For the text-containing cell, return its midpoint in [x, y] coordinate format. 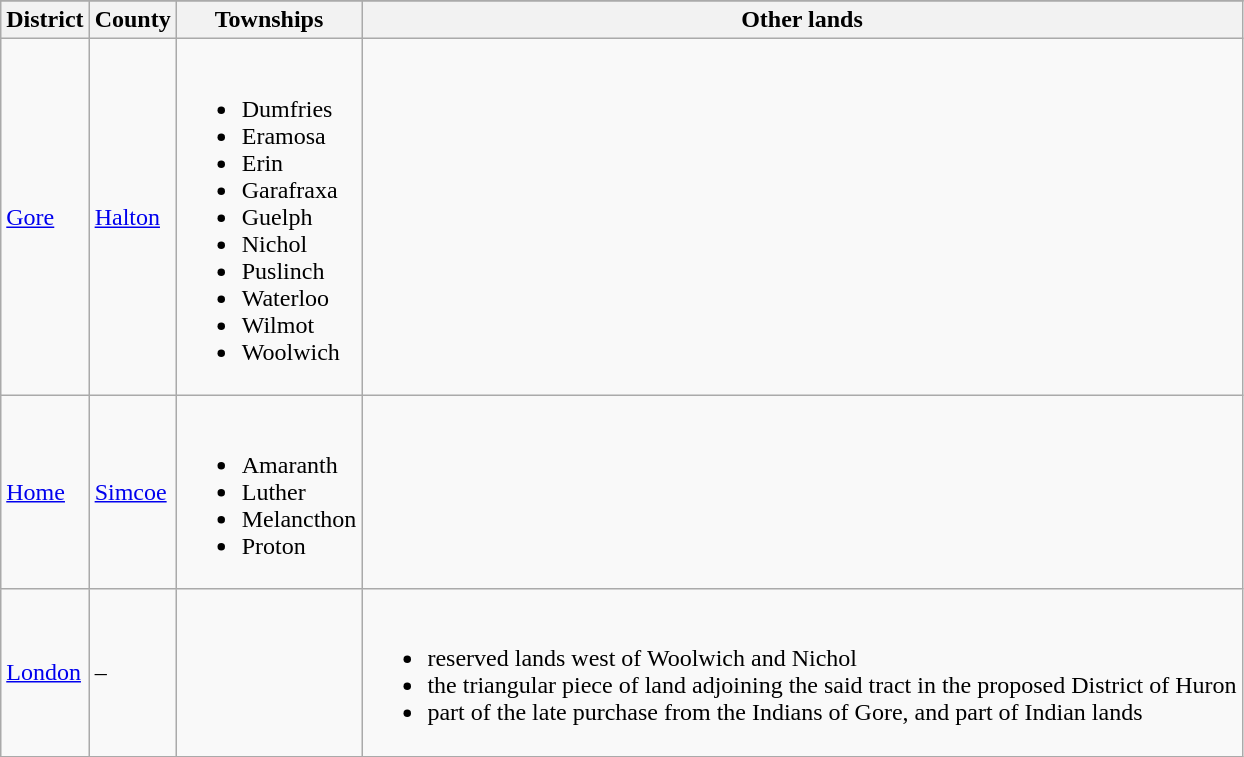
DumfriesEramosaErinGarafraxaGuelphNicholPuslinchWaterlooWilmotWoolwich [269, 217]
District [45, 20]
Townships [269, 20]
AmaranthLutherMelancthonProton [269, 492]
Simcoe [132, 492]
Halton [132, 217]
Other lands [802, 20]
Gore [45, 217]
London [45, 672]
Home [45, 492]
County [132, 20]
– [132, 672]
